Identify which cell holds the provided text, then report its [X, Y] central coordinate. 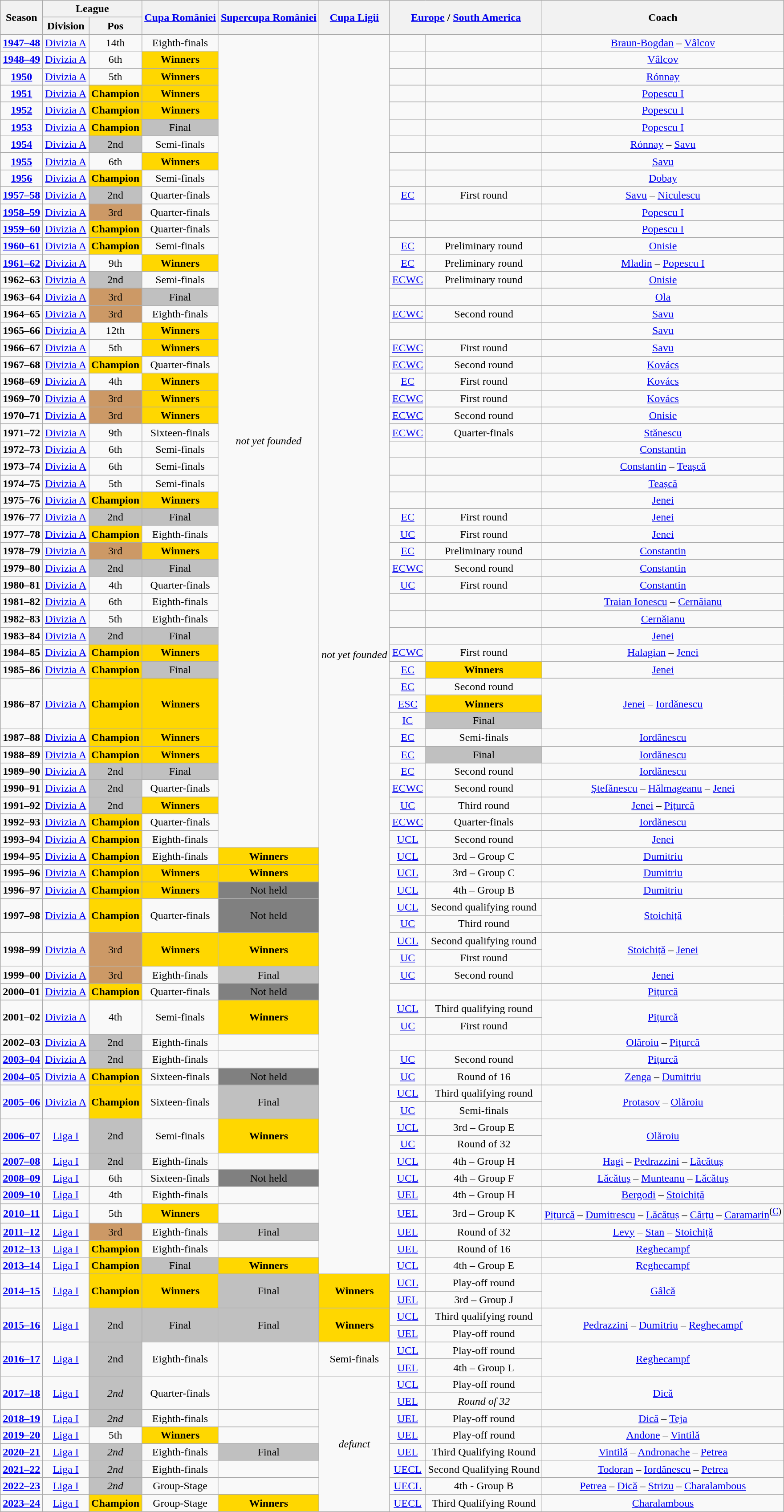
Savu – Niculescu [662, 195]
2022–23 [21, 1486]
Jenei – Iordănescu [662, 703]
1998–99 [21, 949]
1964–65 [21, 314]
1968–69 [21, 382]
1952 [21, 110]
1975–76 [21, 500]
2012–13 [21, 1249]
4th – Group L [484, 1367]
1986–87 [21, 703]
Todoran – Iordănescu – Petrea [662, 1469]
2007–08 [21, 1161]
2000–01 [21, 992]
Europe / South America [466, 17]
1955 [21, 161]
IC [407, 720]
Stănescu [662, 432]
1965–66 [21, 331]
Pos [116, 26]
Vâlcov [662, 60]
2003–04 [21, 1060]
Pedrazzini – Dumitriu – Reghecampf [662, 1325]
2011–12 [21, 1232]
1985–86 [21, 670]
1962–63 [21, 280]
1969–70 [21, 398]
4th – Group B [484, 890]
1959–60 [21, 229]
1947–48 [21, 43]
1957–58 [21, 195]
1980–81 [21, 585]
Hagi – Pedrazzini – Lăcătuș [662, 1161]
3rd – Group K [484, 1214]
1989–90 [21, 772]
1956 [21, 178]
4th – Group E [484, 1266]
Jenei – Pițurcă [662, 805]
2013–14 [21, 1266]
1971–72 [21, 432]
Stoichiță [662, 915]
1966–67 [21, 348]
Protasov – Olăroiu [662, 1102]
Mladin – Popescu I [662, 263]
Lăcătuș – Munteanu – Lăcătuș [662, 1178]
Second Qualifying Round [484, 1469]
2017–18 [21, 1393]
1974–75 [21, 483]
2005–06 [21, 1102]
2018–19 [21, 1418]
Olăroiu [662, 1136]
1990–91 [21, 789]
Division [66, 26]
1953 [21, 127]
League [93, 9]
Dică – Teja [662, 1418]
1995–96 [21, 873]
Rónnay [662, 77]
1979–80 [21, 568]
1950 [21, 77]
1983–84 [21, 636]
4th - Group B [484, 1486]
2020–21 [21, 1452]
1992–93 [21, 822]
2021–22 [21, 1469]
1977–78 [21, 534]
1960–61 [21, 246]
Petrea – Dică – Strizu – Charalambous [662, 1486]
2015–16 [21, 1325]
Season [21, 17]
14th [116, 43]
1982–83 [21, 619]
Ola [662, 297]
1994–95 [21, 856]
1948–49 [21, 60]
Traian Ionescu – Cernăianu [662, 602]
1978–79 [21, 551]
1954 [21, 144]
Vintilă – Andronache – Petrea [662, 1452]
2023–24 [21, 1503]
1970–71 [21, 415]
2010–11 [21, 1214]
Halagian – Jenei [662, 653]
1967–68 [21, 365]
Olăroiu – Pițurcă [662, 1043]
12th [116, 331]
1958–59 [21, 212]
2006–07 [21, 1136]
Dică [662, 1393]
Constantin – Teașcă [662, 466]
1997–98 [21, 915]
2009–10 [21, 1195]
Braun-Bogdan – Vâlcov [662, 43]
1981–82 [21, 602]
Andone – Vintilă [662, 1435]
Ștefănescu – Hălmageanu – Jenei [662, 789]
ESC [407, 703]
1991–92 [21, 805]
1963–64 [21, 297]
Cupa Ligii [354, 17]
2014–15 [21, 1291]
Cernăianu [662, 619]
1961–62 [21, 263]
Supercupa României [268, 17]
Rónnay – Savu [662, 144]
Pițurcă – Dumitrescu – Lăcătuș – Cârțu – Caramarin(C) [662, 1214]
Dobay [662, 178]
2016–17 [21, 1359]
Bergodi – Stoichiță [662, 1195]
2001–02 [21, 1017]
2008–09 [21, 1178]
Cupa României [180, 17]
Levy – Stan – Stoichiță [662, 1232]
1988–89 [21, 755]
1987–88 [21, 737]
3rd – Group J [484, 1300]
1993–94 [21, 839]
Zenga – Dumitriu [662, 1077]
defunct [354, 1443]
1951 [21, 93]
1973–74 [21, 466]
1976–77 [21, 517]
1999–00 [21, 975]
3rd – Group E [484, 1127]
Coach [662, 17]
2004–05 [21, 1077]
Teașcă [662, 483]
4th – Group F [484, 1178]
Stoichiță – Jenei [662, 949]
2019–20 [21, 1435]
1972–73 [21, 449]
Charalambous [662, 1503]
1996–97 [21, 890]
1984–85 [21, 653]
2002–03 [21, 1043]
Gâlcă [662, 1291]
